Extract the [x, y] coordinate from the center of the cell holding the provided text.  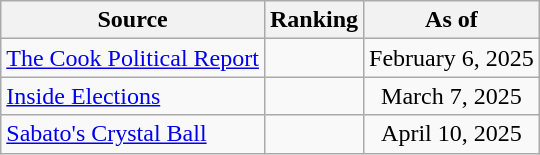
March 7, 2025 [452, 96]
Inside Elections [133, 96]
February 6, 2025 [452, 58]
Ranking [314, 20]
The Cook Political Report [133, 58]
Sabato's Crystal Ball [133, 134]
As of [452, 20]
Source [133, 20]
April 10, 2025 [452, 134]
